Determine the (X, Y) coordinate at the center of the cell enclosing the given text.  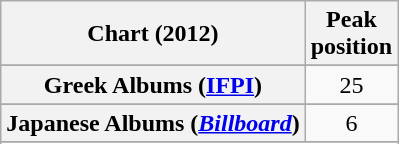
6 (351, 123)
25 (351, 85)
Peakposition (351, 34)
Greek Albums (IFPI) (153, 85)
Japanese Albums (Billboard) (153, 123)
Chart (2012) (153, 34)
